Return (X, Y) of the center of cell containing provided text 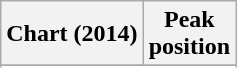
Peakposition (189, 34)
Chart (2014) (72, 34)
